From the cell containing the given text, extract its center point as [X, Y] coordinate. 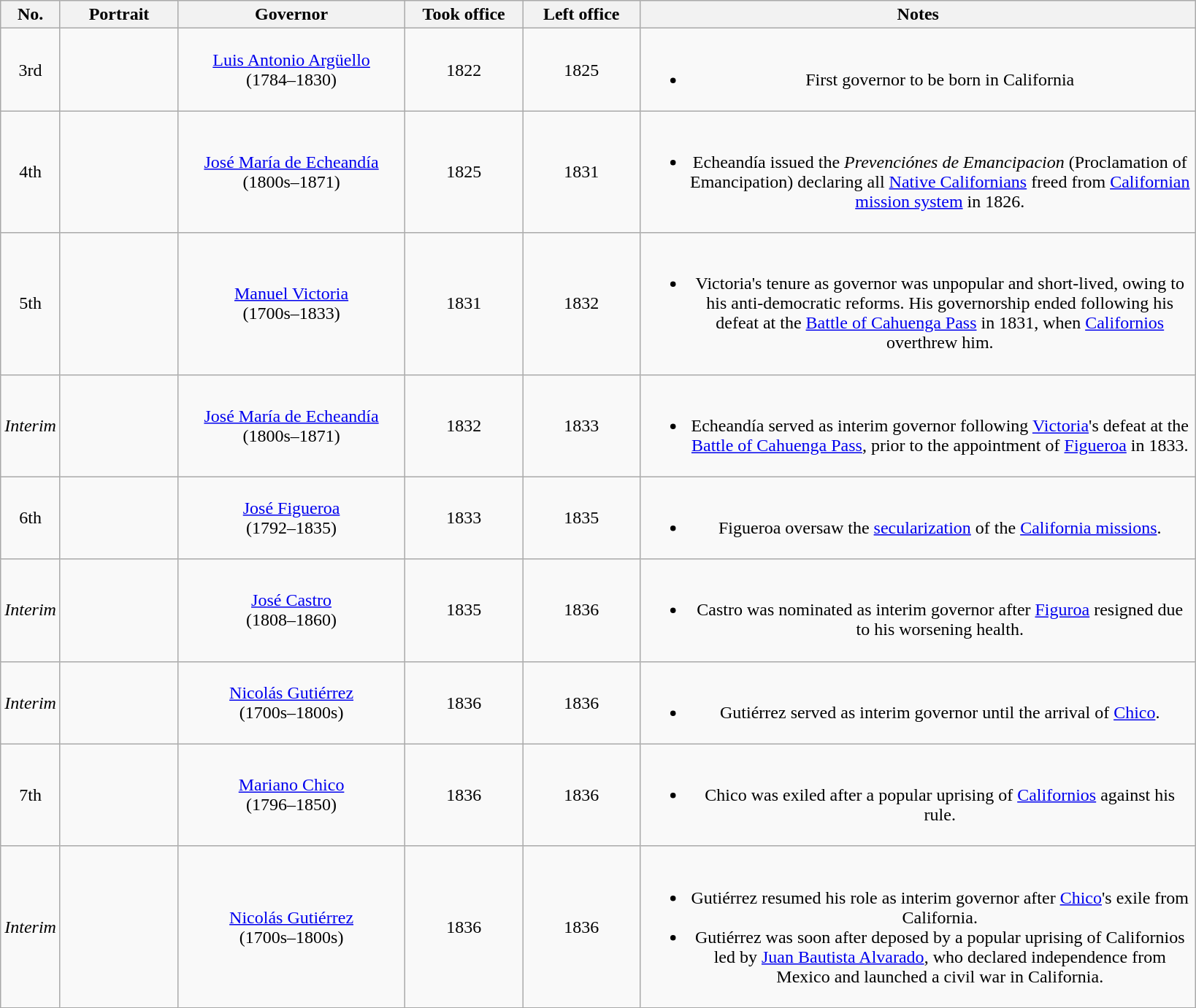
Manuel Victoria (1700s–1833) [292, 304]
3rd [31, 70]
First governor to be born in California [919, 70]
Luis Antonio Argüello (1784–1830) [292, 70]
Governor [292, 15]
Figueroa oversaw the secularization of the California missions. [919, 518]
No. [31, 15]
5th [31, 304]
Echeandía served as interim governor following Victoria's defeat at the Battle of Cahuenga Pass, prior to the appointment of Figueroa in 1833. [919, 426]
Portrait [118, 15]
Mariano Chico (1796–1850) [292, 795]
4th [31, 172]
Chico was exiled after a popular uprising of Californios against his rule. [919, 795]
Left office [581, 15]
Castro was nominated as interim governor after Figuroa resigned due to his worsening health. [919, 610]
6th [31, 518]
7th [31, 795]
Took office [464, 15]
José Castro (1808–1860) [292, 610]
Notes [919, 15]
1822 [464, 70]
Gutiérrez served as interim governor until the arrival of Chico. [919, 702]
José Figueroa (1792–1835) [292, 518]
